Output the [X, Y] coordinate of the center of the cell containing the given text.  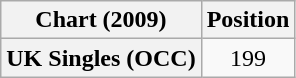
Position [248, 20]
UK Singles (OCC) [101, 58]
199 [248, 58]
Chart (2009) [101, 20]
